Return the (x, y) coordinate for the center point of the cell that contains the specified text.  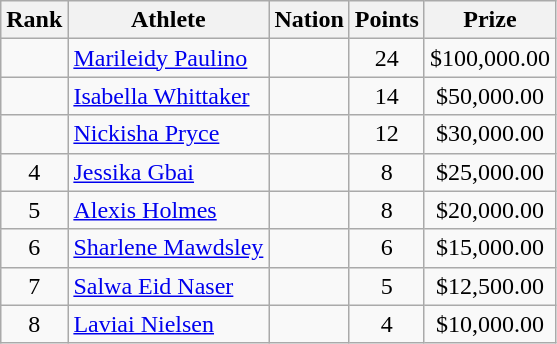
Laviai Nielsen (168, 324)
Nation (309, 20)
Alexis Holmes (168, 210)
Jessika Gbai (168, 172)
14 (386, 96)
Salwa Eid Naser (168, 286)
Sharlene Mawdsley (168, 248)
Marileidy Paulino (168, 58)
$25,000.00 (490, 172)
Athlete (168, 20)
$10,000.00 (490, 324)
$12,500.00 (490, 286)
Points (386, 20)
$15,000.00 (490, 248)
7 (34, 286)
$100,000.00 (490, 58)
$20,000.00 (490, 210)
Rank (34, 20)
12 (386, 134)
Nickisha Pryce (168, 134)
24 (386, 58)
Isabella Whittaker (168, 96)
Prize (490, 20)
$50,000.00 (490, 96)
$30,000.00 (490, 134)
